Detect which cell encompasses the target text, then output its [x, y] center coordinate. 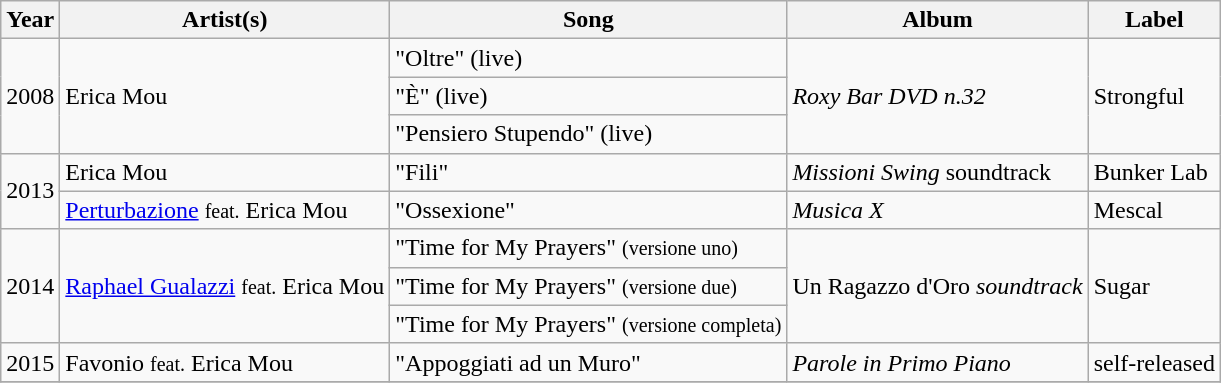
Label [1154, 20]
2008 [30, 96]
2015 [30, 362]
Parole in Primo Piano [938, 362]
"Pensiero Stupendo" (live) [588, 134]
Strongful [1154, 96]
Musica X [938, 210]
"Fili" [588, 172]
Favonio feat. Erica Mou [225, 362]
"È" (live) [588, 96]
"Time for My Prayers" (versione completa) [588, 324]
Album [938, 20]
2014 [30, 286]
Roxy Bar DVD n.32 [938, 96]
"Time for My Prayers" (versione due) [588, 286]
"Time for My Prayers" (versione uno) [588, 248]
Raphael Gualazzi feat. Erica Mou [225, 286]
Artist(s) [225, 20]
Year [30, 20]
2013 [30, 191]
Mescal [1154, 210]
Bunker Lab [1154, 172]
Un Ragazzo d'Oro soundtrack [938, 286]
Sugar [1154, 286]
self-released [1154, 362]
"Ossexione" [588, 210]
Perturbazione feat. Erica Mou [225, 210]
"Oltre" (live) [588, 58]
Missioni Swing soundtrack [938, 172]
Song [588, 20]
"Appoggiati ad un Muro" [588, 362]
